Capture the cell that displays the provided text and extract its (X, Y) central coordinate. 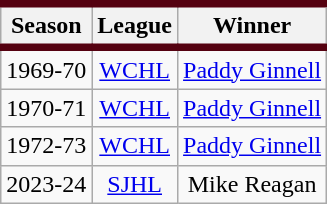
Mike Reagan (252, 184)
SJHL (135, 184)
1972-73 (46, 146)
2023-24 (46, 184)
1969-70 (46, 68)
League (135, 26)
Winner (252, 26)
Season (46, 26)
1970-71 (46, 108)
